Provide the (X, Y) coordinate of the cell's center where the given text is located.  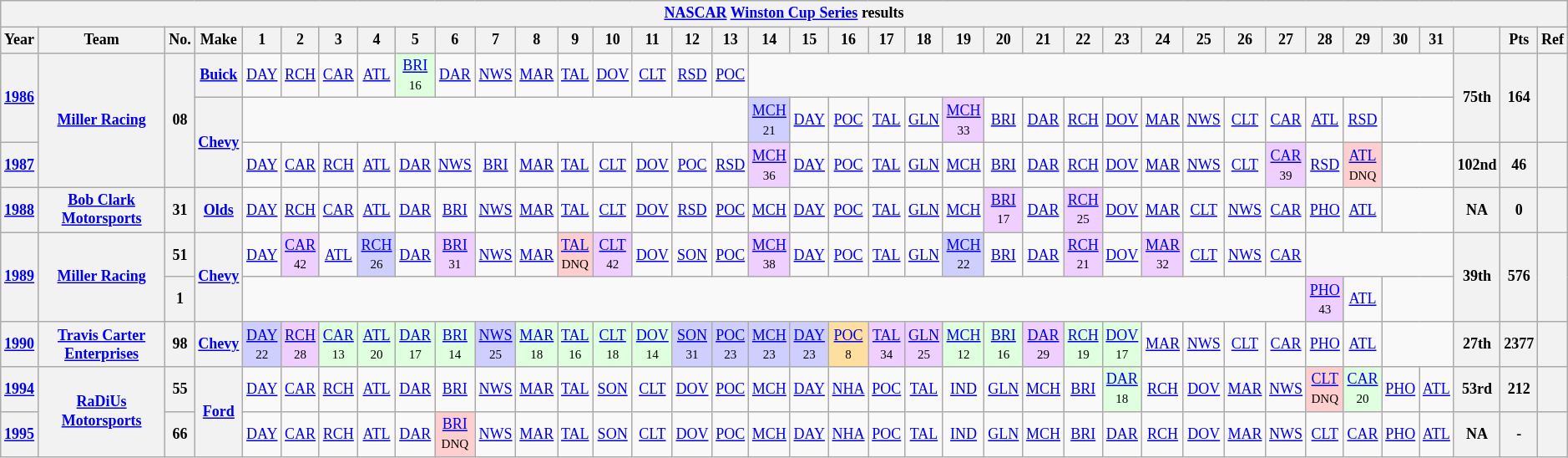
RaDiUs Motorsports (101, 411)
11 (652, 40)
PHO43 (1324, 299)
7 (496, 40)
24 (1163, 40)
23 (1122, 40)
1986 (20, 97)
Year (20, 40)
DOV14 (652, 344)
0 (1520, 210)
1989 (20, 277)
576 (1520, 277)
46 (1520, 165)
GLN25 (924, 344)
10 (613, 40)
3 (338, 40)
30 (1401, 40)
5 (416, 40)
Ford (219, 411)
No. (180, 40)
19 (964, 40)
17 (887, 40)
CAR13 (338, 344)
RCH21 (1083, 255)
ATLDNQ (1363, 165)
TALDNQ (575, 255)
8 (537, 40)
1994 (20, 389)
DAY22 (262, 344)
4 (377, 40)
22 (1083, 40)
1990 (20, 344)
RCH26 (377, 255)
TAL16 (575, 344)
27 (1286, 40)
TAL34 (887, 344)
MCH23 (770, 344)
CAR39 (1286, 165)
ATL20 (377, 344)
RCH25 (1083, 210)
28 (1324, 40)
MCH22 (964, 255)
15 (809, 40)
BRI31 (456, 255)
SON31 (692, 344)
CAR20 (1363, 389)
102nd (1477, 165)
53rd (1477, 389)
MAR32 (1163, 255)
CLT42 (613, 255)
MCH38 (770, 255)
08 (180, 120)
- (1520, 434)
212 (1520, 389)
BRI14 (456, 344)
Make (219, 40)
39th (1477, 277)
MCH21 (770, 120)
1988 (20, 210)
NASCAR Winston Cup Series results (784, 13)
1987 (20, 165)
DAR17 (416, 344)
CLT18 (613, 344)
CLTDNQ (1324, 389)
75th (1477, 97)
DOV17 (1122, 344)
16 (848, 40)
Pts (1520, 40)
51 (180, 255)
Buick (219, 75)
25 (1204, 40)
Bob Clark Motorsports (101, 210)
20 (1004, 40)
21 (1044, 40)
55 (180, 389)
Travis Carter Enterprises (101, 344)
2377 (1520, 344)
14 (770, 40)
MAR18 (537, 344)
66 (180, 434)
RCH28 (301, 344)
POC23 (731, 344)
98 (180, 344)
NWS25 (496, 344)
18 (924, 40)
DAY23 (809, 344)
BRI17 (1004, 210)
Olds (219, 210)
13 (731, 40)
DAR29 (1044, 344)
MCH36 (770, 165)
POC8 (848, 344)
12 (692, 40)
RCH19 (1083, 344)
1995 (20, 434)
DAR18 (1122, 389)
164 (1520, 97)
MCH33 (964, 120)
26 (1245, 40)
27th (1477, 344)
2 (301, 40)
9 (575, 40)
Ref (1553, 40)
BRIDNQ (456, 434)
MCH12 (964, 344)
Team (101, 40)
6 (456, 40)
29 (1363, 40)
CAR42 (301, 255)
